Extract the [X, Y] coordinate from the center of the cell holding the provided text.  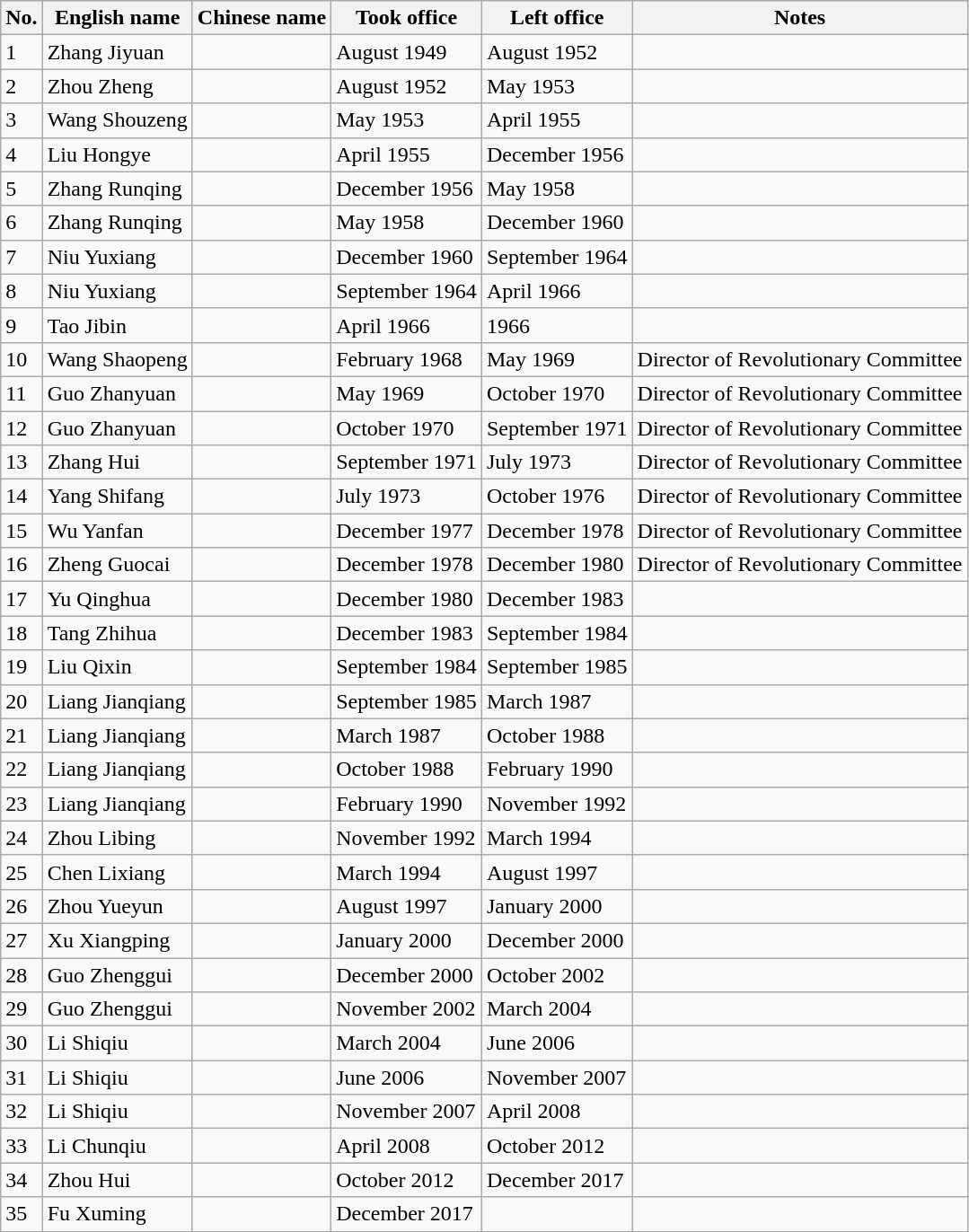
3 [22, 120]
26 [22, 906]
Chinese name [261, 18]
21 [22, 735]
Wang Shouzeng [117, 120]
29 [22, 1009]
8 [22, 291]
1 [22, 52]
25 [22, 872]
14 [22, 497]
Wang Shaopeng [117, 359]
October 2002 [557, 974]
Zhou Zheng [117, 86]
December 1977 [407, 531]
35 [22, 1214]
Zheng Guocai [117, 565]
Zhang Jiyuan [117, 52]
10 [22, 359]
24 [22, 838]
February 1968 [407, 359]
Notes [799, 18]
15 [22, 531]
19 [22, 667]
7 [22, 257]
22 [22, 770]
20 [22, 701]
Zhou Yueyun [117, 906]
9 [22, 325]
Tang Zhihua [117, 633]
33 [22, 1146]
17 [22, 599]
August 1949 [407, 52]
12 [22, 428]
16 [22, 565]
Yang Shifang [117, 497]
Wu Yanfan [117, 531]
Zhou Hui [117, 1180]
Left office [557, 18]
November 2002 [407, 1009]
English name [117, 18]
5 [22, 189]
October 1976 [557, 497]
Li Chunqiu [117, 1146]
Liu Qixin [117, 667]
Zhou Libing [117, 838]
11 [22, 393]
23 [22, 804]
1966 [557, 325]
Chen Lixiang [117, 872]
13 [22, 462]
Yu Qinghua [117, 599]
34 [22, 1180]
Tao Jibin [117, 325]
6 [22, 223]
Xu Xiangping [117, 940]
27 [22, 940]
32 [22, 1112]
Fu Xuming [117, 1214]
Took office [407, 18]
Zhang Hui [117, 462]
Liu Hongye [117, 154]
31 [22, 1078]
No. [22, 18]
30 [22, 1043]
28 [22, 974]
4 [22, 154]
18 [22, 633]
2 [22, 86]
